Search for the cell housing the specified text and yield its (X, Y) center coordinate. 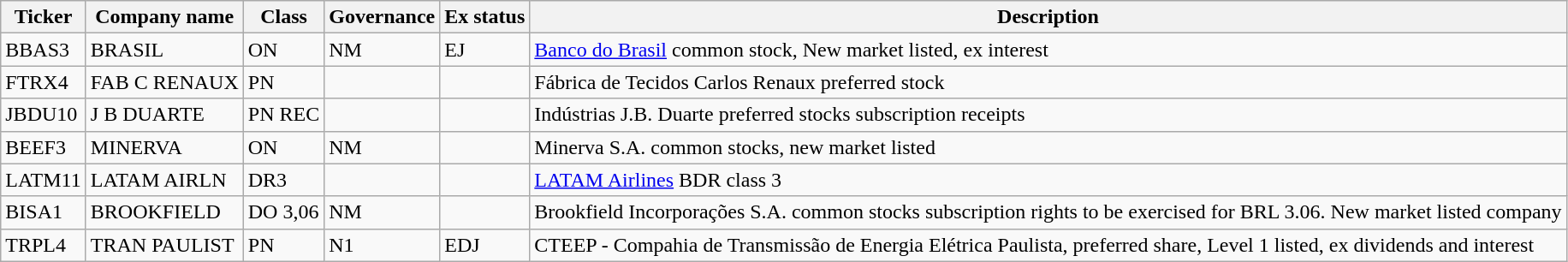
Ticker (44, 17)
J B DUARTE (164, 115)
DO 3,06 (283, 212)
DR3 (283, 180)
EDJ (484, 245)
Ex status (484, 17)
CTEEP - Compahia de Transmissão de Energia Elétrica Paulista, preferred share, Level 1 listed, ex dividends and interest (1048, 245)
PN REC (283, 115)
Fábrica de Tecidos Carlos Renaux preferred stock (1048, 82)
FTRX4 (44, 82)
BROOKFIELD (164, 212)
TRAN PAULIST (164, 245)
Governance (382, 17)
Company name (164, 17)
BBAS3 (44, 50)
FAB C RENAUX (164, 82)
Class (283, 17)
BEEF3 (44, 147)
Description (1048, 17)
BISA1 (44, 212)
BRASIL (164, 50)
LATM11 (44, 180)
JBDU10 (44, 115)
LATAM Airlines BDR class 3 (1048, 180)
N1 (382, 245)
LATAM AIRLN (164, 180)
Indústrias J.B. Duarte preferred stocks subscription receipts (1048, 115)
MINERVA (164, 147)
Brookfield Incorporações S.A. common stocks subscription rights to be exercised for BRL 3.06. New market listed company (1048, 212)
Minerva S.A. common stocks, new market listed (1048, 147)
EJ (484, 50)
Banco do Brasil common stock, New market listed, ex interest (1048, 50)
TRPL4 (44, 245)
